Scan for the cell matching the given text and deliver its (x, y) coordinate at center. 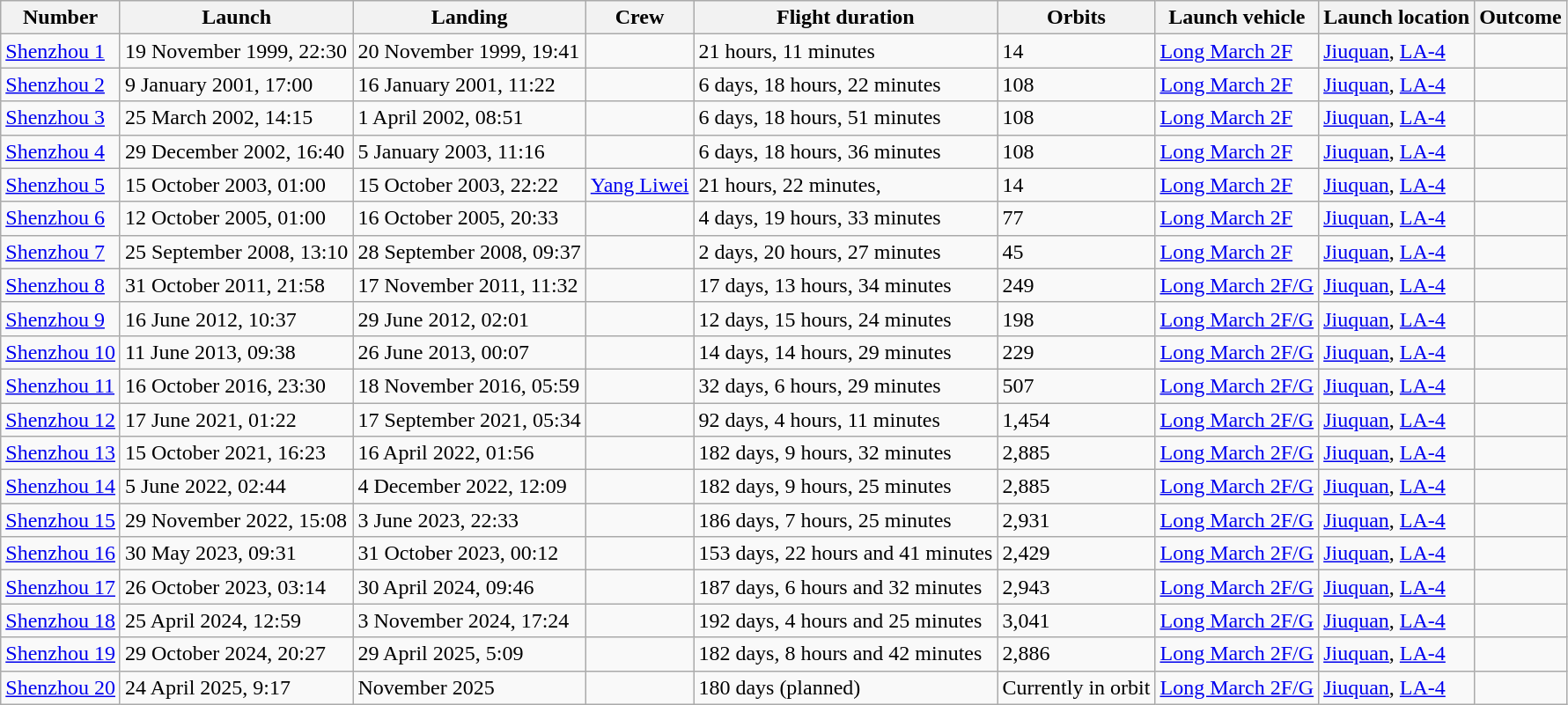
2,429 (1076, 554)
15 October 2021, 16:23 (236, 453)
14 days, 14 hours, 29 minutes (845, 352)
9 January 2001, 17:00 (236, 84)
92 days, 4 hours, 11 minutes (845, 420)
17 November 2011, 11:32 (469, 285)
Shenzhou 7 (61, 252)
29 December 2002, 16:40 (236, 151)
29 June 2012, 02:01 (469, 319)
4 days, 19 hours, 33 minutes (845, 218)
25 April 2024, 12:59 (236, 621)
32 days, 6 hours, 29 minutes (845, 386)
16 June 2012, 10:37 (236, 319)
198 (1076, 319)
16 October 2005, 20:33 (469, 218)
5 January 2003, 11:16 (469, 151)
6 days, 18 hours, 36 minutes (845, 151)
Shenzhou 1 (61, 51)
21 hours, 22 minutes, (845, 185)
Shenzhou 17 (61, 587)
16 October 2016, 23:30 (236, 386)
45 (1076, 252)
Shenzhou 15 (61, 520)
16 January 2001, 11:22 (469, 84)
Shenzhou 8 (61, 285)
Shenzhou 6 (61, 218)
Flight duration (845, 18)
31 October 2011, 21:58 (236, 285)
31 October 2023, 00:12 (469, 554)
2,943 (1076, 587)
20 November 1999, 19:41 (469, 51)
29 November 2022, 15:08 (236, 520)
11 June 2013, 09:38 (236, 352)
Shenzhou 18 (61, 621)
4 December 2022, 12:09 (469, 487)
Shenzhou 13 (61, 453)
Outcome (1520, 18)
29 April 2025, 5:09 (469, 654)
Shenzhou 5 (61, 185)
1,454 (1076, 420)
Orbits (1076, 18)
17 September 2021, 05:34 (469, 420)
186 days, 7 hours, 25 minutes (845, 520)
Launch vehicle (1237, 18)
249 (1076, 285)
18 November 2016, 05:59 (469, 386)
182 days, 9 hours, 25 minutes (845, 487)
26 October 2023, 03:14 (236, 587)
Launch location (1396, 18)
21 hours, 11 minutes (845, 51)
6 days, 18 hours, 51 minutes (845, 118)
77 (1076, 218)
2 days, 20 hours, 27 minutes (845, 252)
26 June 2013, 00:07 (469, 352)
16 April 2022, 01:56 (469, 453)
29 October 2024, 20:27 (236, 654)
Launch (236, 18)
6 days, 18 hours, 22 minutes (845, 84)
Currently in orbit (1076, 687)
30 May 2023, 09:31 (236, 554)
17 days, 13 hours, 34 minutes (845, 285)
November 2025 (469, 687)
Shenzhou 12 (61, 420)
12 October 2005, 01:00 (236, 218)
3 June 2023, 22:33 (469, 520)
1 April 2002, 08:51 (469, 118)
30 April 2024, 09:46 (469, 587)
507 (1076, 386)
Landing (469, 18)
Shenzhou 19 (61, 654)
182 days, 8 hours and 42 minutes (845, 654)
Shenzhou 16 (61, 554)
12 days, 15 hours, 24 minutes (845, 319)
187 days, 6 hours and 32 minutes (845, 587)
25 March 2002, 14:15 (236, 118)
15 October 2003, 22:22 (469, 185)
19 November 1999, 22:30 (236, 51)
15 October 2003, 01:00 (236, 185)
Shenzhou 10 (61, 352)
2,886 (1076, 654)
5 June 2022, 02:44 (236, 487)
Shenzhou 2 (61, 84)
28 September 2008, 09:37 (469, 252)
25 September 2008, 13:10 (236, 252)
192 days, 4 hours and 25 minutes (845, 621)
Number (61, 18)
Shenzhou 3 (61, 118)
3,041 (1076, 621)
Shenzhou 9 (61, 319)
229 (1076, 352)
Yang Liwei (639, 185)
Crew (639, 18)
2,931 (1076, 520)
Shenzhou 11 (61, 386)
3 November 2024, 17:24 (469, 621)
182 days, 9 hours, 32 minutes (845, 453)
24 April 2025, 9:17 (236, 687)
Shenzhou 20 (61, 687)
Shenzhou 14 (61, 487)
Shenzhou 4 (61, 151)
153 days, 22 hours and 41 minutes (845, 554)
17 June 2021, 01:22 (236, 420)
180 days (planned) (845, 687)
